For the text-containing cell, return its midpoint in (x, y) coordinate format. 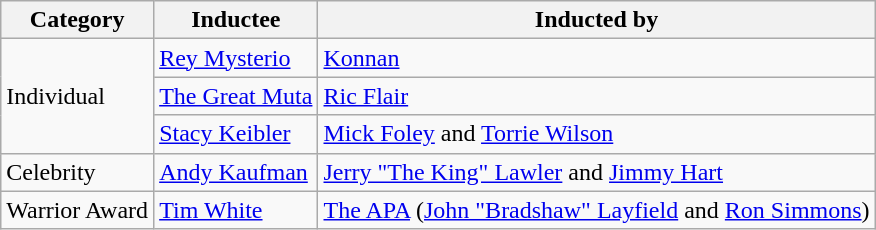
Warrior Award (78, 210)
Individual (78, 96)
Mick Foley and Torrie Wilson (596, 134)
Rey Mysterio (236, 58)
Ric Flair (596, 96)
Konnan (596, 58)
Stacy Keibler (236, 134)
Category (78, 20)
Andy Kaufman (236, 172)
Celebrity (78, 172)
The Great Muta (236, 96)
Inducted by (596, 20)
Inductee (236, 20)
Jerry "The King" Lawler and Jimmy Hart (596, 172)
The APA (John "Bradshaw" Layfield and Ron Simmons) (596, 210)
Tim White (236, 210)
